Return (X, Y) of the center of cell containing provided text 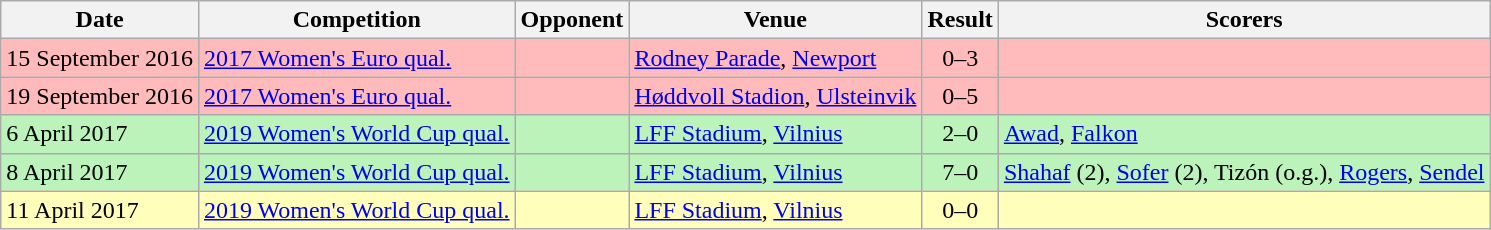
7–0 (960, 172)
6 April 2017 (100, 134)
0–5 (960, 96)
0–0 (960, 210)
2–0 (960, 134)
Shahaf (2), Sofer (2), Tizón (o.g.), Rogers, Sendel (1244, 172)
Opponent (572, 20)
Result (960, 20)
Scorers (1244, 20)
11 April 2017 (100, 210)
Competition (356, 20)
Date (100, 20)
19 September 2016 (100, 96)
15 September 2016 (100, 58)
0–3 (960, 58)
Venue (776, 20)
Rodney Parade, Newport (776, 58)
Awad, Falkon (1244, 134)
Høddvoll Stadion, Ulsteinvik (776, 96)
8 April 2017 (100, 172)
